Locate the cell with the specified text and output its [x, y] center coordinate. 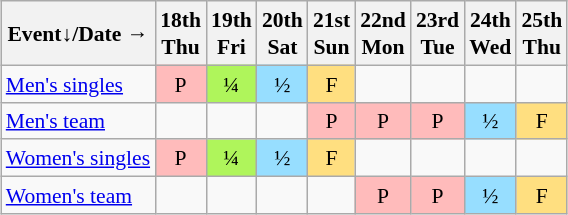
21stSun [332, 33]
Women's singles [78, 158]
18thThu [180, 33]
24thWed [490, 33]
Men's team [78, 120]
Women's team [78, 194]
20thSat [282, 33]
25thThu [542, 33]
23rdTue [438, 33]
Men's singles [78, 84]
19thFri [232, 33]
Event↓/Date → [78, 33]
22ndMon [383, 33]
